Capture the cell that displays the provided text and extract its (X, Y) central coordinate. 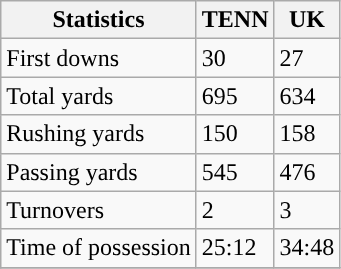
25:12 (235, 248)
Statistics (99, 20)
Time of possession (99, 248)
545 (235, 172)
Passing yards (99, 172)
27 (307, 58)
Turnovers (99, 210)
First downs (99, 58)
TENN (235, 20)
695 (235, 96)
476 (307, 172)
158 (307, 134)
150 (235, 134)
Rushing yards (99, 134)
30 (235, 58)
Total yards (99, 96)
3 (307, 210)
UK (307, 20)
34:48 (307, 248)
2 (235, 210)
634 (307, 96)
